For the text-containing cell, return its midpoint in [x, y] coordinate format. 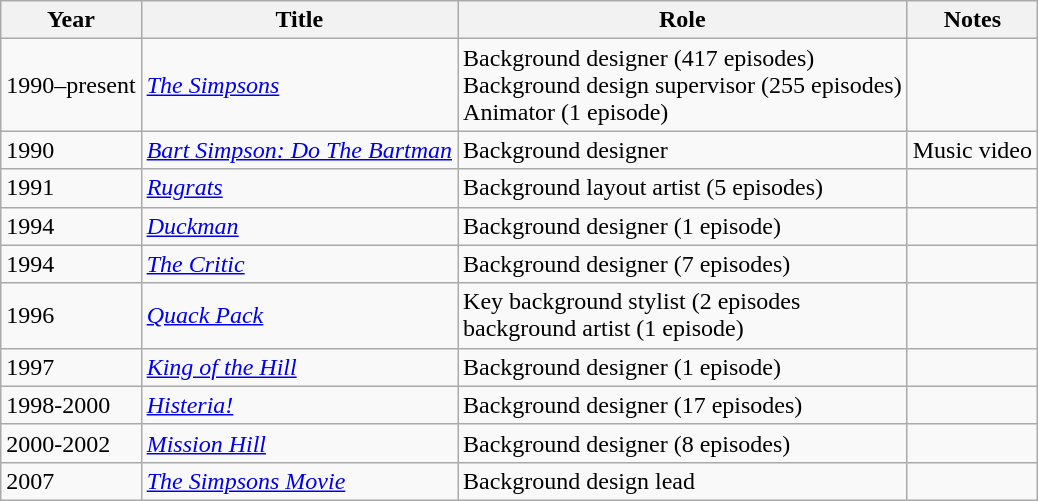
The Simpsons Movie [299, 481]
1997 [71, 367]
The Critic [299, 264]
Background designer (8 episodes) [683, 443]
Music video [972, 150]
Histeria! [299, 405]
Key background stylist (2 episodesbackground artist (1 episode) [683, 316]
1996 [71, 316]
Background designer (417 episodes)Background design supervisor (255 episodes)Animator (1 episode) [683, 85]
Background designer (7 episodes) [683, 264]
Title [299, 20]
Year [71, 20]
Background layout artist (5 episodes) [683, 188]
Notes [972, 20]
Bart Simpson: Do The Bartman [299, 150]
1990–present [71, 85]
Quack Pack [299, 316]
Rugrats [299, 188]
Background designer [683, 150]
The Simpsons [299, 85]
Duckman [299, 226]
1991 [71, 188]
2000-2002 [71, 443]
King of the Hill [299, 367]
1998-2000 [71, 405]
Background design lead [683, 481]
1990 [71, 150]
2007 [71, 481]
Mission Hill [299, 443]
Background designer (17 episodes) [683, 405]
Role [683, 20]
